From the cell containing the given text, extract its center point as [X, Y] coordinate. 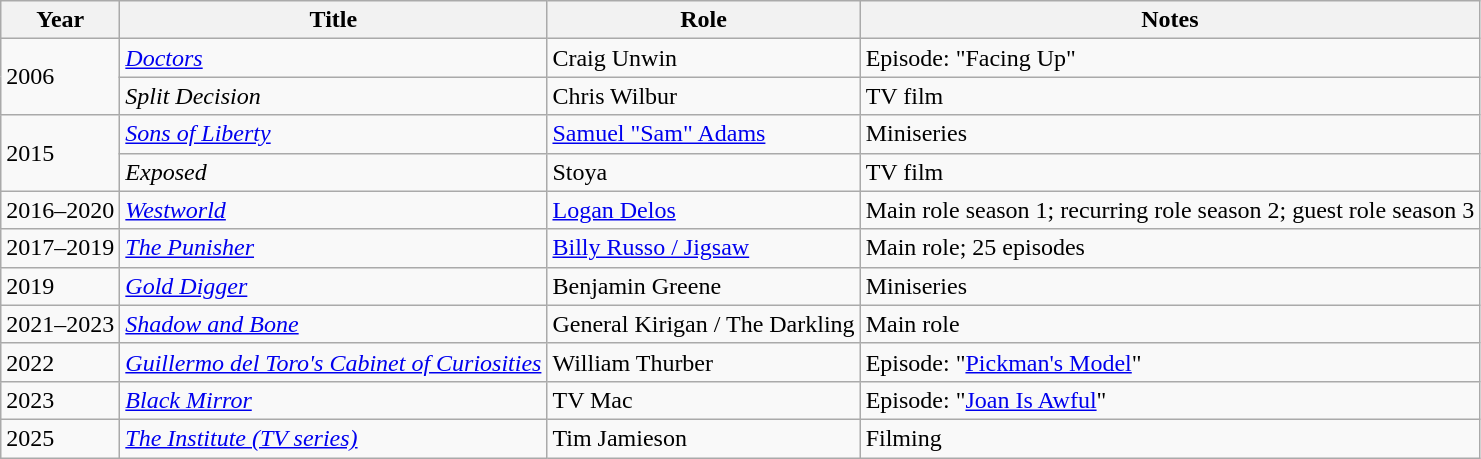
2022 [60, 362]
Chris Wilbur [704, 96]
William Thurber [704, 362]
Exposed [334, 172]
Gold Digger [334, 286]
Filming [1170, 438]
Main role [1170, 324]
TV Mac [704, 400]
2016–2020 [60, 210]
Notes [1170, 20]
Doctors [334, 58]
General Kirigan / The Darkling [704, 324]
2017–2019 [60, 248]
Guillermo del Toro's Cabinet of Curiosities [334, 362]
Title [334, 20]
The Institute (TV series) [334, 438]
The Punisher [334, 248]
2023 [60, 400]
Westworld [334, 210]
Sons of Liberty [334, 134]
2019 [60, 286]
Craig Unwin [704, 58]
2006 [60, 77]
Episode: "Pickman's Model" [1170, 362]
Main role season 1; recurring role season 2; guest role season 3 [1170, 210]
Episode: "Joan Is Awful" [1170, 400]
2015 [60, 153]
Episode: "Facing Up" [1170, 58]
Shadow and Bone [334, 324]
Black Mirror [334, 400]
Stoya [704, 172]
Role [704, 20]
Split Decision [334, 96]
Tim Jamieson [704, 438]
Logan Delos [704, 210]
Main role; 25 episodes [1170, 248]
Samuel "Sam" Adams [704, 134]
Year [60, 20]
Benjamin Greene [704, 286]
2021–2023 [60, 324]
2025 [60, 438]
Billy Russo / Jigsaw [704, 248]
